Pinpoint the cell where the given text exists, returning its (X, Y) midpoint coordinate. 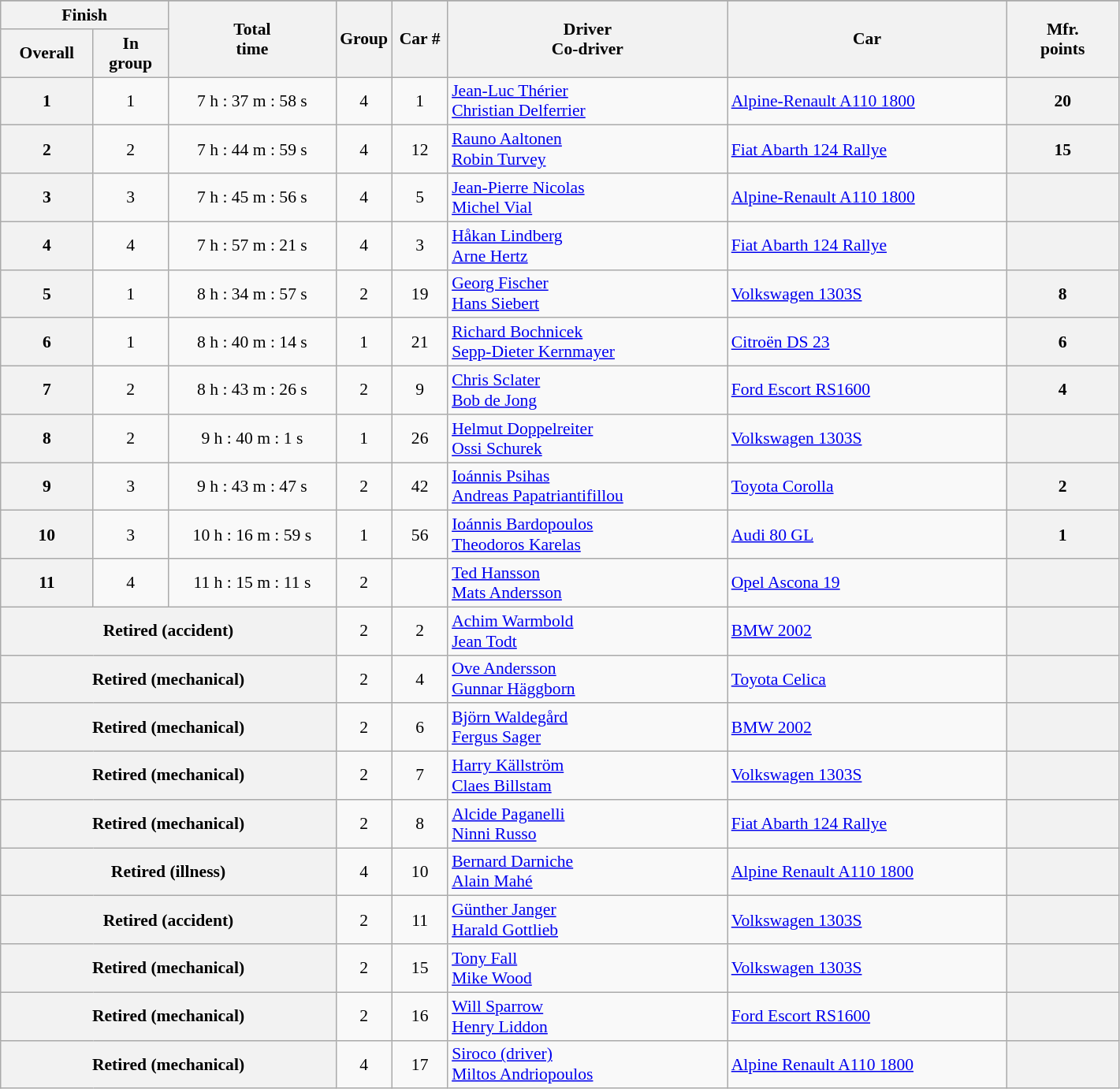
Harry Källström Claes Billstam (588, 775)
Tony Fall Mike Wood (588, 968)
Citroën DS 23 (867, 342)
9 h : 43 m : 47 s (252, 487)
Overall (47, 54)
Bernard Darniche Alain Mahé (588, 872)
Will Sparrow Henry Liddon (588, 1017)
Jean-Pierre Nicolas Michel Vial (588, 197)
8 h : 34 m : 57 s (252, 293)
Chris Sclater Bob de Jong (588, 391)
Håkan Lindberg Arne Hertz (588, 246)
7 h : 44 m : 59 s (252, 150)
9 h : 40 m : 1 s (252, 438)
56 (419, 534)
Retired (illness) (169, 872)
Mfr.points (1062, 39)
Alcide Paganelli Ninni Russo (588, 824)
Car (867, 39)
19 (419, 293)
Group (364, 39)
Ove Andersson Gunnar Häggborn (588, 679)
Toyota Celica (867, 679)
Ioánnis Bardopoulos Theodoros Karelas (588, 534)
12 (419, 150)
16 (419, 1017)
8 h : 40 m : 14 s (252, 342)
Ingroup (131, 54)
Ioánnis Psihas Andreas Papatriantifillou (588, 487)
Finish (85, 15)
Richard Bochnicek Sepp-Dieter Kernmayer (588, 342)
Totaltime (252, 39)
Audi 80 GL (867, 534)
Helmut Doppelreiter Ossi Schurek (588, 438)
Toyota Corolla (867, 487)
Car # (419, 39)
17 (419, 1064)
Georg Fischer Hans Siebert (588, 293)
Rauno Aaltonen Robin Turvey (588, 150)
8 h : 43 m : 26 s (252, 391)
Ted Hansson Mats Andersson (588, 583)
20 (1062, 101)
26 (419, 438)
7 h : 37 m : 58 s (252, 101)
Jean-Luc Thérier Christian Delferrier (588, 101)
DriverCo-driver (588, 39)
Björn Waldegård Fergus Sager (588, 728)
Siroco (driver) Miltos Andriopoulos (588, 1064)
42 (419, 487)
Opel Ascona 19 (867, 583)
10 h : 16 m : 59 s (252, 534)
7 h : 45 m : 56 s (252, 197)
7 h : 57 m : 21 s (252, 246)
Günther Janger Harald Gottlieb (588, 920)
11 h : 15 m : 11 s (252, 583)
21 (419, 342)
Achim Warmbold Jean Todt (588, 630)
